Capture the cell that displays the provided text and extract its (X, Y) central coordinate. 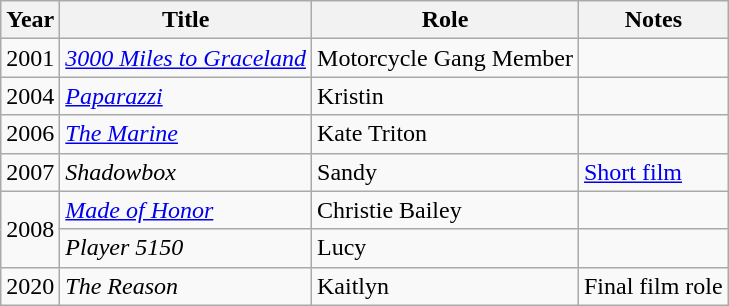
2004 (30, 96)
Kristin (446, 96)
Notes (653, 20)
Lucy (446, 248)
Short film (653, 172)
Sandy (446, 172)
Motorcycle Gang Member (446, 58)
The Marine (186, 134)
Paparazzi (186, 96)
3000 Miles to Graceland (186, 58)
The Reason (186, 286)
2001 (30, 58)
Final film role (653, 286)
Year (30, 20)
Kaitlyn (446, 286)
2006 (30, 134)
Christie Bailey (446, 210)
2020 (30, 286)
Shadowbox (186, 172)
Kate Triton (446, 134)
2007 (30, 172)
Made of Honor (186, 210)
2008 (30, 229)
Title (186, 20)
Player 5150 (186, 248)
Role (446, 20)
